Determine the (x, y) coordinate at the center of the cell enclosing the given text.  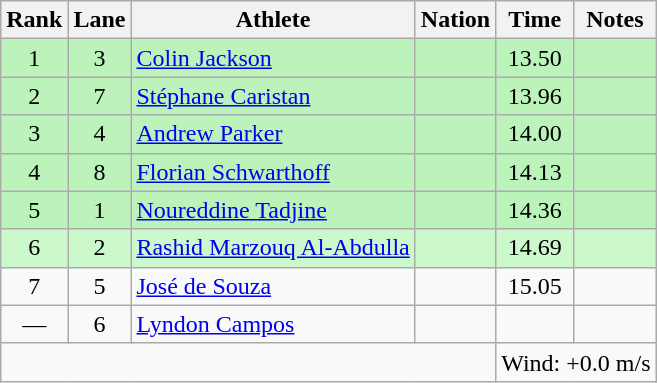
13.96 (535, 96)
14.36 (535, 210)
Colin Jackson (273, 58)
15.05 (535, 286)
14.13 (535, 172)
Time (535, 20)
Florian Schwarthoff (273, 172)
Andrew Parker (273, 134)
14.69 (535, 248)
Wind: +0.0 m/s (576, 362)
Lane (100, 20)
14.00 (535, 134)
Rank (34, 20)
Athlete (273, 20)
13.50 (535, 58)
Noureddine Tadjine (273, 210)
8 (100, 172)
Nation (455, 20)
José de Souza (273, 286)
Rashid Marzouq Al-Abdulla (273, 248)
Lyndon Campos (273, 324)
Notes (615, 20)
— (34, 324)
Stéphane Caristan (273, 96)
